Capture the cell that displays the provided text and extract its (x, y) central coordinate. 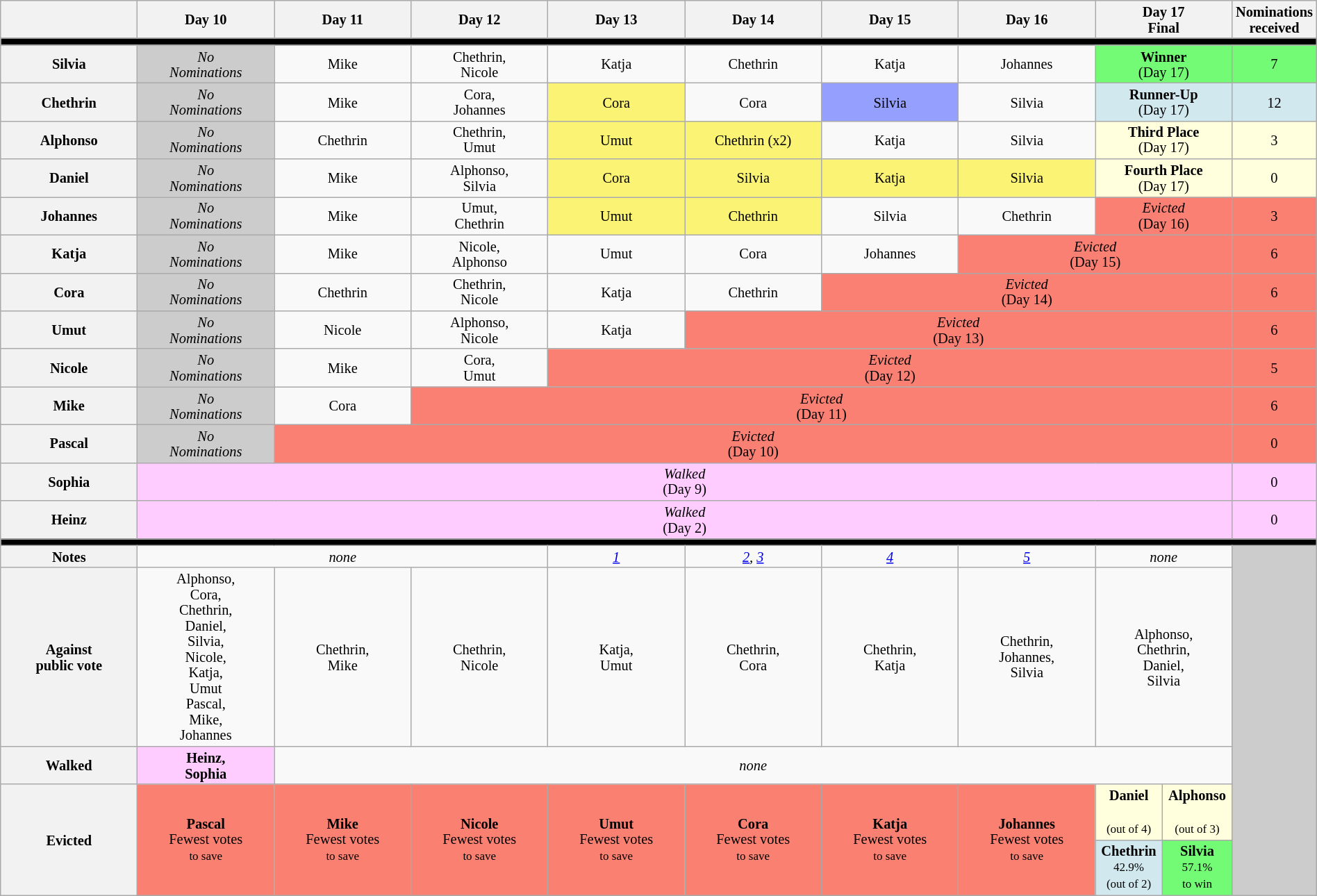
MikeFewest votesto save (343, 840)
Chethrin,Katja (891, 657)
7 (1275, 64)
Chethrin,Umut (479, 140)
Nicole,Alphonso (479, 254)
Evicted(Day 11) (822, 406)
2, 3 (753, 556)
Chethrin,Mike (343, 657)
Evicted(Day 14) (1027, 292)
Chethrin42.9%(out of 2) (1129, 868)
Evicted (69, 840)
Walked (69, 765)
Day 13 (617, 19)
PascalFewest votesto save (206, 840)
Chethrin,Johannes,Silvia (1027, 657)
Runner-Up(Day 17) (1164, 101)
Alphonso,Silvia (479, 178)
Daniel (69, 178)
Evicted(Day 10) (753, 443)
Walked(Day 2) (685, 520)
Alphonso,Nicole (479, 329)
1 (617, 556)
Winner(Day 17) (1164, 64)
Walked(Day 9) (685, 482)
Alphonso,Chethrin,Daniel,Silvia (1164, 657)
Evicted(Day 13) (959, 329)
Day 15 (891, 19)
CoraFewest votesto save (753, 840)
Chethrin (x2) (753, 140)
Heinz (69, 520)
Daniel(out of 4) (1129, 812)
NicoleFewest votesto save (479, 840)
Day 14 (753, 19)
Evicted(Day 12) (891, 368)
Cora,Umut (479, 368)
Silvia57.1%to win (1197, 868)
Day 10 (206, 19)
Heinz,Sophia (206, 765)
KatjaFewest votesto save (891, 840)
Day 17Final (1164, 19)
Nominationsreceived (1275, 19)
Day 11 (343, 19)
Evicted(Day 16) (1164, 215)
Katja,Umut (617, 657)
12 (1275, 101)
Day 12 (479, 19)
Alphonso(out of 3) (1197, 812)
Chethrin,Cora (753, 657)
Alphonso,Cora,Chethrin,Daniel,Silvia,Nicole,Katja,UmutPascal,Mike,Johannes (206, 657)
Againstpublic vote (69, 657)
Umut,Chethrin (479, 215)
4 (891, 556)
Day 16 (1027, 19)
Sophia (69, 482)
Alphonso (69, 140)
Notes (69, 556)
Pascal (69, 443)
JohannesFewest votesto save (1027, 840)
Third Place(Day 17) (1164, 140)
Evicted(Day 15) (1095, 254)
Cora,Johannes (479, 101)
UmutFewest votesto save (617, 840)
Fourth Place(Day 17) (1164, 178)
